Output the (X, Y) coordinate of the center of the cell containing the given text.  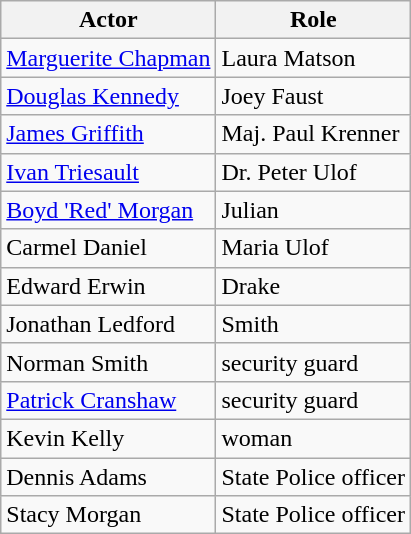
Dr. Peter Ulof (314, 172)
woman (314, 438)
Smith (314, 324)
Stacy Morgan (108, 515)
Dennis Adams (108, 477)
Drake (314, 286)
Patrick Cranshaw (108, 400)
Norman Smith (108, 362)
Boyd 'Red' Morgan (108, 210)
Marguerite Chapman (108, 58)
Kevin Kelly (108, 438)
Julian (314, 210)
James Griffith (108, 134)
Edward Erwin (108, 286)
Actor (108, 20)
Maria Ulof (314, 248)
Maj. Paul Krenner (314, 134)
Laura Matson (314, 58)
Douglas Kennedy (108, 96)
Jonathan Ledford (108, 324)
Carmel Daniel (108, 248)
Joey Faust (314, 96)
Ivan Triesault (108, 172)
Role (314, 20)
